Output the [X, Y] coordinate of the center of the cell containing the given text.  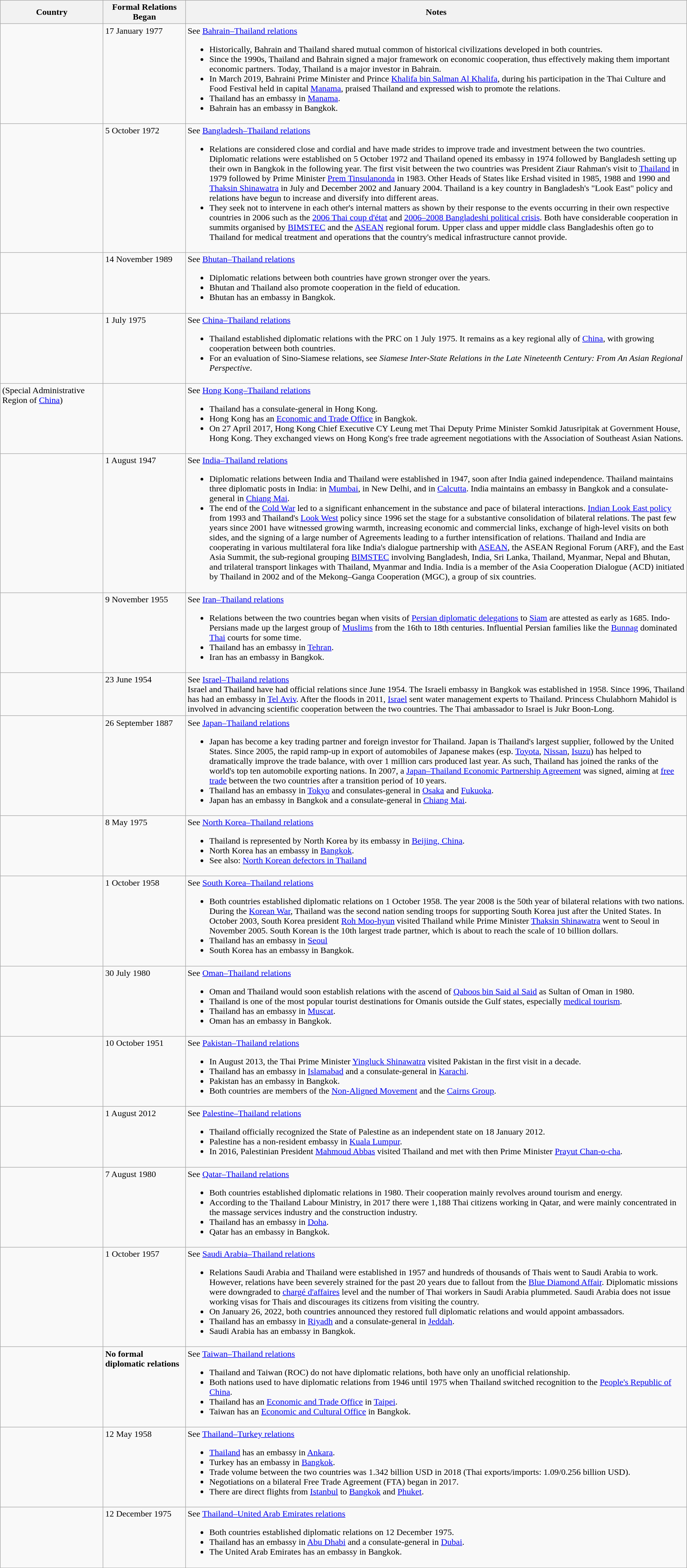
1 August 1947 [144, 523]
1 October 1958 [144, 921]
1 August 2012 [144, 1137]
1 July 1975 [144, 348]
8 May 1975 [144, 846]
1 October 1957 [144, 1297]
7 August 1980 [144, 1207]
9 November 1955 [144, 633]
12 May 1958 [144, 1467]
Notes [436, 12]
14 November 1989 [144, 283]
Country [52, 12]
30 July 1980 [144, 1001]
10 October 1951 [144, 1072]
Formal Relations Began [144, 12]
17 January 1977 [144, 74]
5 October 1972 [144, 188]
No formal diplomatic relations [144, 1387]
(Special Administrative Region of China) [52, 419]
23 June 1954 [144, 694]
26 September 1887 [144, 765]
12 December 1975 [144, 1537]
